Return [X, Y] of the center of cell containing provided text 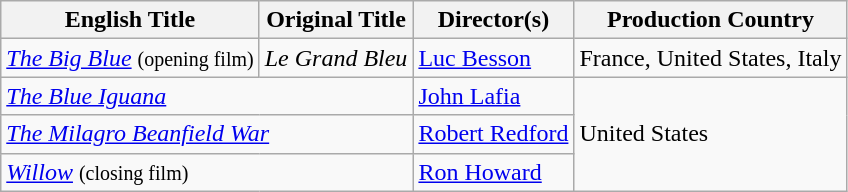
Le Grand Bleu [336, 58]
Production Country [710, 20]
The Blue Iguana [207, 96]
Ron Howard [494, 172]
English Title [130, 20]
Robert Redford [494, 134]
The Big Blue (opening film) [130, 58]
Original Title [336, 20]
Willow (closing film) [207, 172]
The Milagro Beanfield War [207, 134]
France, United States, Italy [710, 58]
Luc Besson [494, 58]
Director(s) [494, 20]
John Lafia [494, 96]
United States [710, 134]
